Detect which cell encompasses the target text, then output its (x, y) center coordinate. 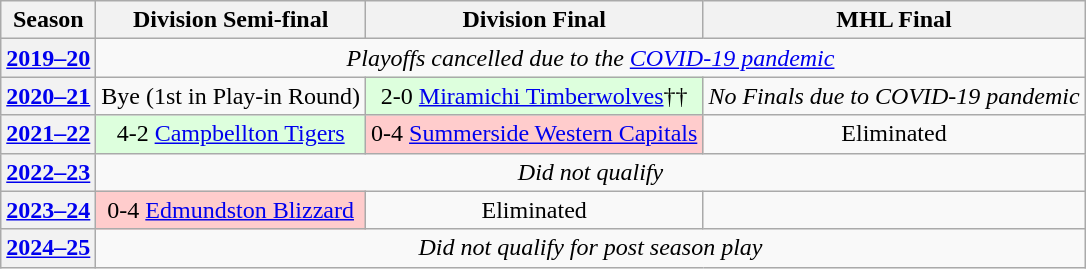
2021–22 (48, 134)
Did not qualify for post season play (590, 248)
Bye (1st in Play-in Round) (231, 96)
4-2 Campbellton Tigers (231, 134)
2024–25 (48, 248)
2023–24 (48, 210)
0-4 Edmundston Blizzard (231, 210)
Did not qualify (590, 172)
Division Final (534, 20)
2019–20 (48, 58)
Playoffs cancelled due to the COVID-19 pandemic (590, 58)
MHL Final (894, 20)
Season (48, 20)
2022–23 (48, 172)
0-4 Summerside Western Capitals (534, 134)
Division Semi-final (231, 20)
2020–21 (48, 96)
2-0 Miramichi Timberwolves†† (534, 96)
No Finals due to COVID-19 pandemic (894, 96)
